Extract the (x, y) coordinate from the center of the cell holding the provided text.  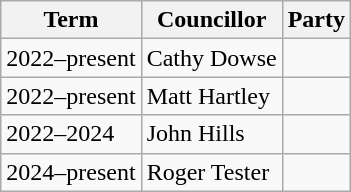
2024–present (71, 172)
Roger Tester (212, 172)
2022–2024 (71, 134)
Councillor (212, 20)
Cathy Dowse (212, 58)
John Hills (212, 134)
Matt Hartley (212, 96)
Term (71, 20)
Party (316, 20)
